Search for the cell housing the specified text and yield its [X, Y] center coordinate. 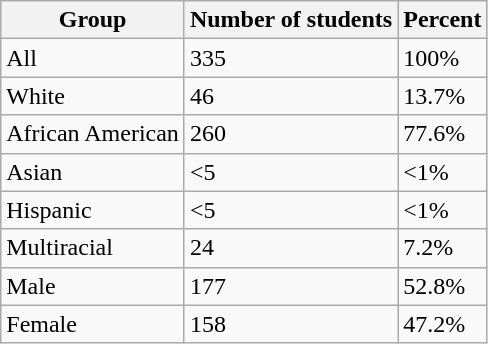
Multiracial [93, 248]
13.7% [442, 96]
Number of students [290, 20]
All [93, 58]
46 [290, 96]
Group [93, 20]
Hispanic [93, 210]
177 [290, 286]
Percent [442, 20]
7.2% [442, 248]
Asian [93, 172]
260 [290, 134]
335 [290, 58]
158 [290, 324]
24 [290, 248]
Female [93, 324]
100% [442, 58]
White [93, 96]
Male [93, 286]
52.8% [442, 286]
77.6% [442, 134]
African American [93, 134]
47.2% [442, 324]
